Determine the (X, Y) coordinate at the center of the cell enclosing the given text.  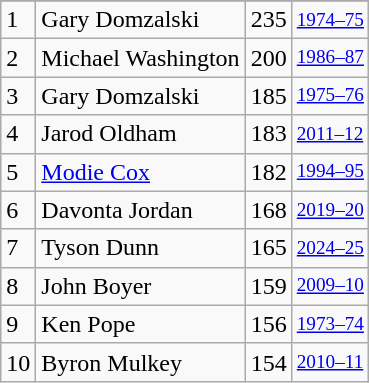
9 (18, 324)
Ken Pope (140, 324)
John Boyer (140, 286)
4 (18, 134)
Michael Washington (140, 58)
10 (18, 362)
7 (18, 248)
2011–12 (330, 134)
168 (268, 210)
Tyson Dunn (140, 248)
165 (268, 248)
200 (268, 58)
2 (18, 58)
1974–75 (330, 20)
2009–10 (330, 286)
156 (268, 324)
8 (18, 286)
6 (18, 210)
5 (18, 172)
2019–20 (330, 210)
183 (268, 134)
154 (268, 362)
2024–25 (330, 248)
1973–74 (330, 324)
1986–87 (330, 58)
1994–95 (330, 172)
1975–76 (330, 96)
1 (18, 20)
Modie Cox (140, 172)
2010–11 (330, 362)
3 (18, 96)
159 (268, 286)
Jarod Oldham (140, 134)
Byron Mulkey (140, 362)
185 (268, 96)
235 (268, 20)
182 (268, 172)
Davonta Jordan (140, 210)
